Extract the [X, Y] coordinate from the center of the cell holding the provided text.  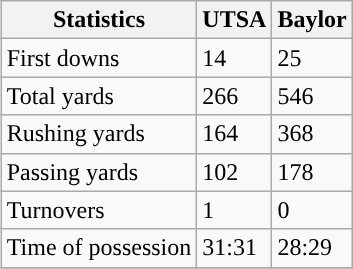
Passing yards [99, 172]
31:31 [234, 248]
368 [312, 134]
Turnovers [99, 210]
25 [312, 58]
28:29 [312, 248]
Time of possession [99, 248]
Baylor [312, 20]
0 [312, 210]
1 [234, 210]
546 [312, 96]
First downs [99, 58]
266 [234, 96]
Total yards [99, 96]
14 [234, 58]
Rushing yards [99, 134]
102 [234, 172]
164 [234, 134]
UTSA [234, 20]
178 [312, 172]
Statistics [99, 20]
